Identify which cell holds the provided text, then report its (X, Y) central coordinate. 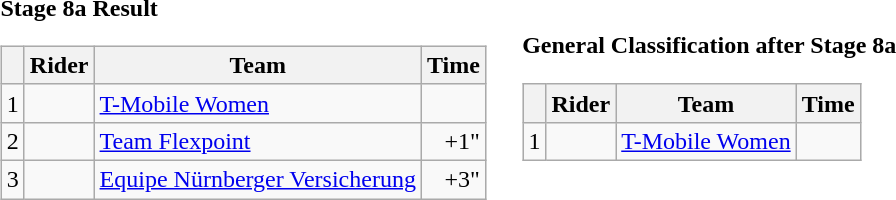
+3" (453, 179)
Equipe Nürnberger Versicherung (258, 179)
Team Flexpoint (258, 141)
2 (12, 141)
3 (12, 179)
+1" (453, 141)
